Detect which cell encompasses the target text, then output its [X, Y] center coordinate. 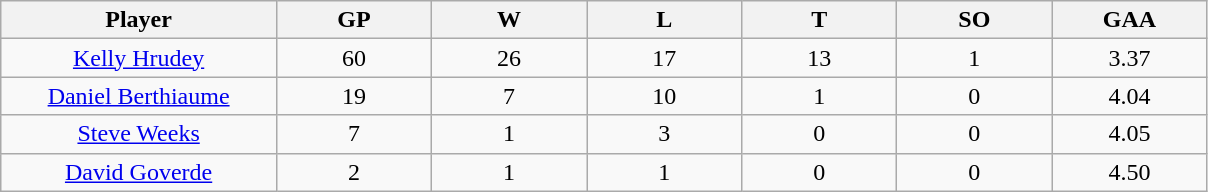
3 [664, 134]
SO [974, 20]
3.37 [1130, 58]
4.05 [1130, 134]
GP [354, 20]
60 [354, 58]
26 [510, 58]
David Goverde [139, 172]
W [510, 20]
4.04 [1130, 96]
Daniel Berthiaume [139, 96]
19 [354, 96]
Player [139, 20]
4.50 [1130, 172]
Kelly Hrudey [139, 58]
L [664, 20]
17 [664, 58]
2 [354, 172]
10 [664, 96]
13 [820, 58]
GAA [1130, 20]
Steve Weeks [139, 134]
T [820, 20]
